Return the [X, Y] coordinate for the center point of the cell that contains the specified text.  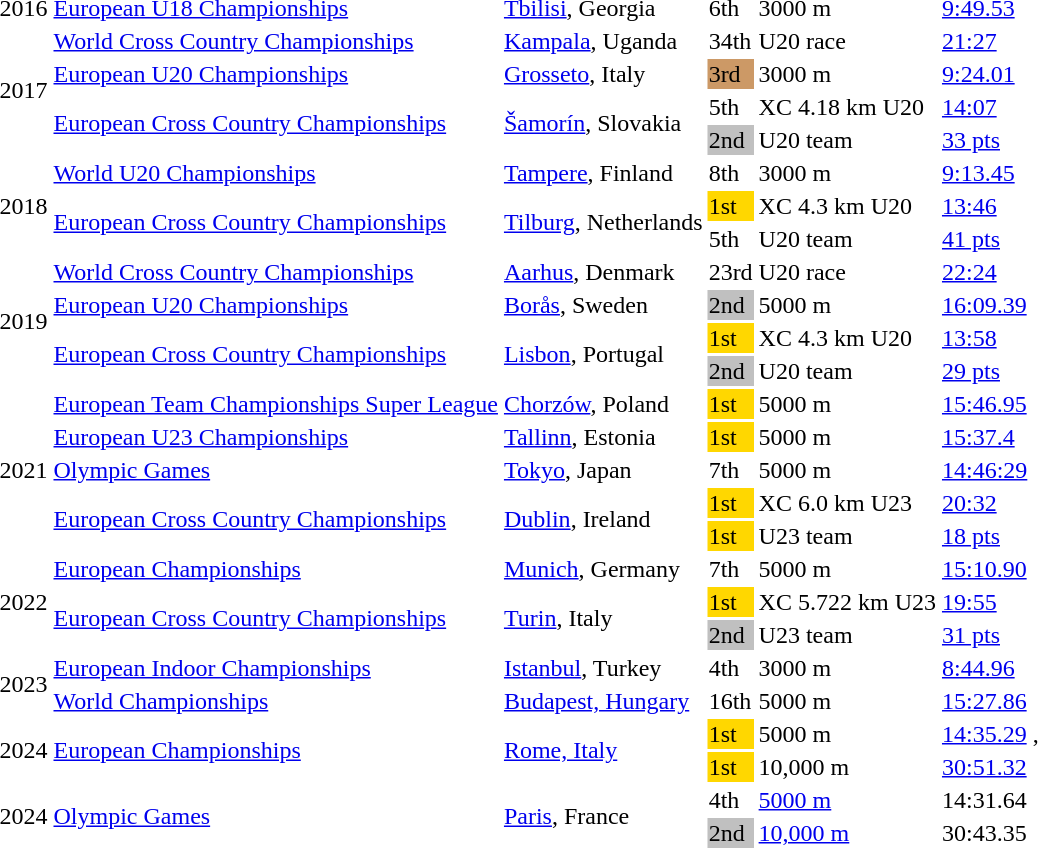
Munich, Germany [603, 569]
Rome, Italy [603, 750]
European Team Championships Super League [276, 404]
Turin, Italy [603, 618]
Tokyo, Japan [603, 470]
8th [730, 173]
Istanbul, Turkey [603, 668]
3rd [730, 74]
Budapest, Hungary [603, 701]
Tilburg, Netherlands [603, 222]
Lisbon, Portugal [603, 354]
World U20 Championships [276, 173]
XC 5.722 km U23 [847, 602]
Aarhus, Denmark [603, 272]
European U23 Championships [276, 437]
World Championships [276, 701]
Grosseto, Italy [603, 74]
Borås, Sweden [603, 305]
Paris, France [603, 816]
16th [730, 701]
European Indoor Championships [276, 668]
Kampala, Uganda [603, 41]
Tallinn, Estonia [603, 437]
XC 4.18 km U20 [847, 107]
23rd [730, 272]
Dublin, Ireland [603, 520]
Šamorín, Slovakia [603, 124]
Tampere, Finland [603, 173]
XC 6.0 km U23 [847, 503]
Chorzów, Poland [603, 404]
34th [730, 41]
